Find where the given text appears and provide that cell's center as [x, y] coordinate. 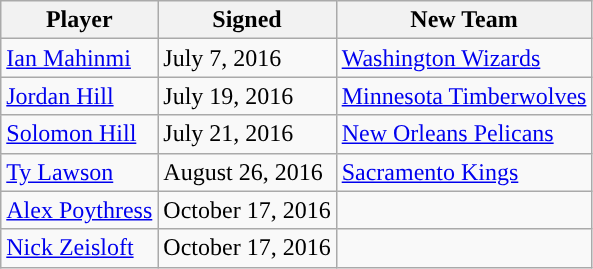
Alex Poythress [80, 210]
Ty Lawson [80, 172]
Player [80, 20]
July 7, 2016 [247, 58]
New Team [464, 20]
July 19, 2016 [247, 96]
Solomon Hill [80, 134]
Nick Zeisloft [80, 248]
New Orleans Pelicans [464, 134]
Ian Mahinmi [80, 58]
Minnesota Timberwolves [464, 96]
Washington Wizards [464, 58]
Sacramento Kings [464, 172]
Jordan Hill [80, 96]
August 26, 2016 [247, 172]
July 21, 2016 [247, 134]
Signed [247, 20]
